Scan for the cell matching the given text and deliver its [X, Y] coordinate at center. 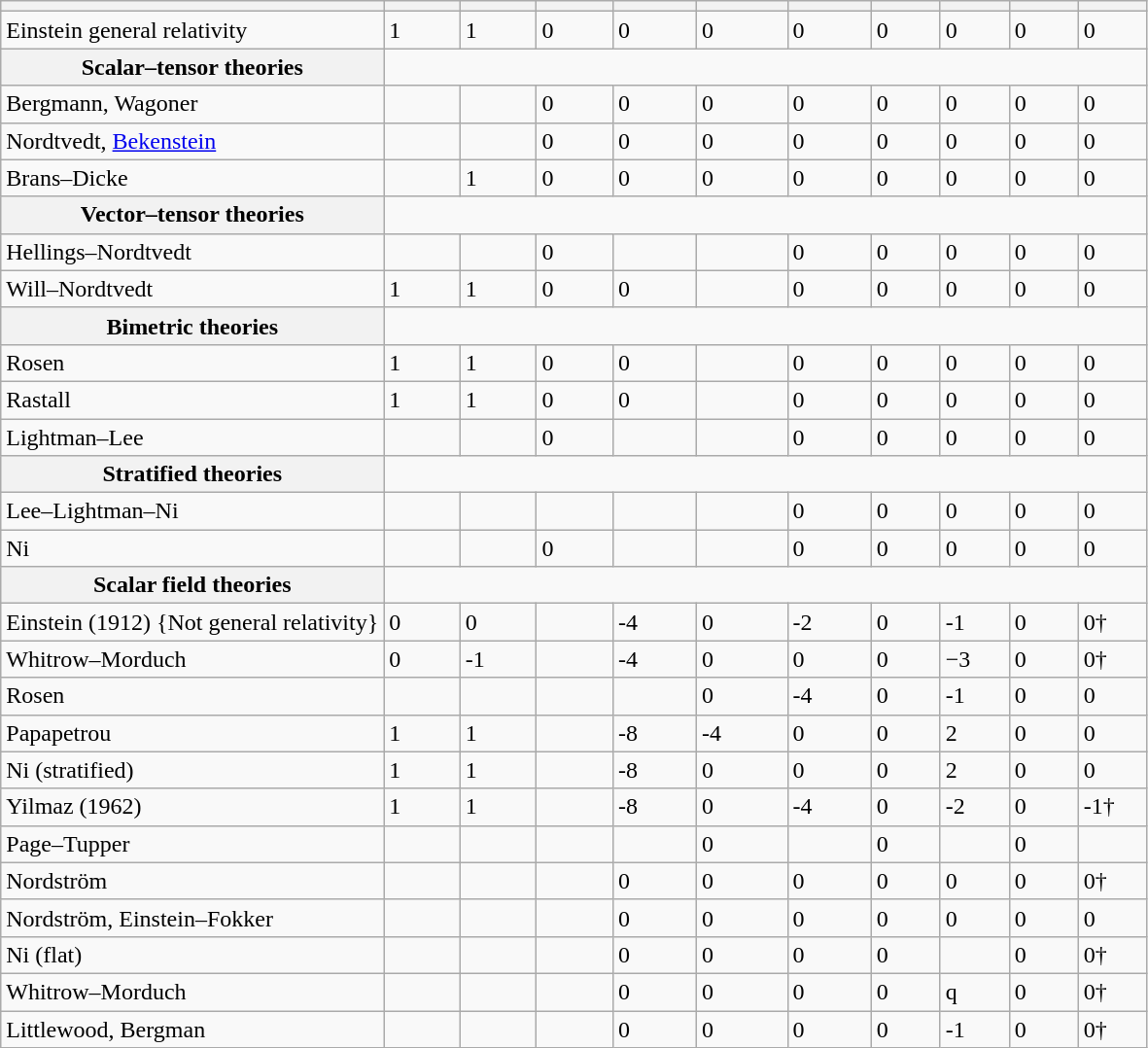
Vector–tensor theories [192, 215]
Hellings–Nordtvedt [192, 252]
Will–Nordtvedt [192, 289]
Lee–Lightman–Ni [192, 511]
Nordström, Einstein–Fokker [192, 918]
Papapetrou [192, 733]
−3 [974, 659]
Littlewood, Bergman [192, 1030]
Ni (stratified) [192, 770]
Yilmaz (1962) [192, 807]
Lightman–Lee [192, 437]
Nordtvedt, Bekenstein [192, 141]
Rastall [192, 400]
Scalar–tensor theories [192, 67]
Bergmann, Wagoner [192, 104]
q [974, 992]
Scalar field theories [192, 585]
Brans–Dicke [192, 178]
Bimetric theories [192, 326]
Einstein general relativity [192, 30]
Ni [192, 548]
-1† [1112, 807]
Einstein (1912) {Not general relativity} [192, 622]
Nordström [192, 881]
Page–Tupper [192, 844]
Ni (flat) [192, 955]
Stratified theories [192, 474]
